Provide the [x, y] coordinate of the cell's center where the given text is located.  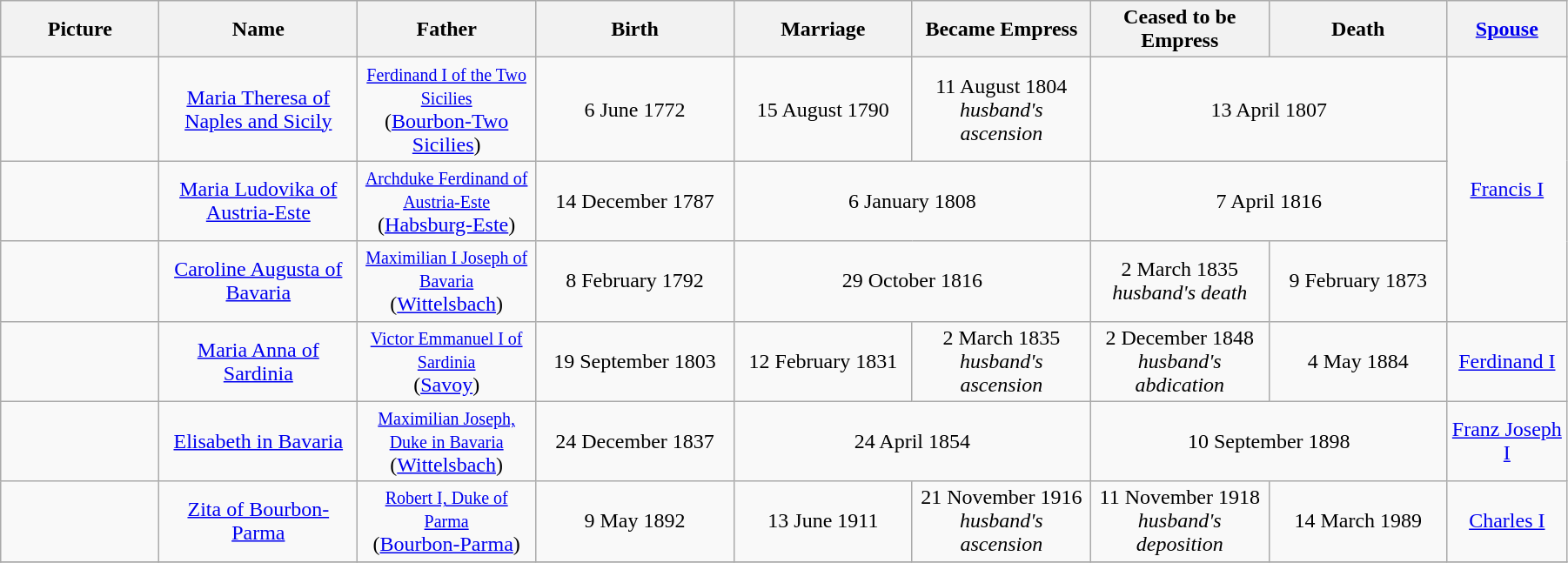
Ferdinand I of the Two Sicilies(Bourbon-Two Sicilies) [447, 110]
7 April 1816 [1269, 201]
4 May 1884 [1357, 361]
19 September 1803 [635, 361]
6 January 1808 [912, 201]
2 March 1835husband's ascension [1001, 361]
21 November 1916husband's ascension [1001, 521]
Charles I [1507, 521]
Maria Ludovika of Austria-Este [258, 201]
Archduke Ferdinand of Austria-Este(Habsburg-Este) [447, 201]
11 August 1804 husband's ascension [1001, 110]
24 April 1854 [912, 441]
Francis I [1507, 190]
Marriage [823, 30]
29 October 1816 [912, 281]
2 December 1848husband's abdication [1180, 361]
Zita of Bourbon-Parma [258, 521]
11 November 1918husband's deposition [1180, 521]
Death [1357, 30]
Name [258, 30]
15 August 1790 [823, 110]
8 February 1792 [635, 281]
2 March 1835husband's death [1180, 281]
6 June 1772 [635, 110]
Father [447, 30]
Maximilian I Joseph of Bavaria(Wittelsbach) [447, 281]
Ferdinand I [1507, 361]
Elisabeth in Bavaria [258, 441]
Maria Anna of Sardinia [258, 361]
14 March 1989 [1357, 521]
Ceased to be Empress [1180, 30]
Birth [635, 30]
9 February 1873 [1357, 281]
Became Empress [1001, 30]
Robert I, Duke of Parma(Bourbon-Parma) [447, 521]
Victor Emmanuel I of Sardinia(Savoy) [447, 361]
Franz Joseph I [1507, 441]
14 December 1787 [635, 201]
12 February 1831 [823, 361]
24 December 1837 [635, 441]
Spouse [1507, 30]
10 September 1898 [1269, 441]
Picture [80, 30]
Maximilian Joseph, Duke in Bavaria(Wittelsbach) [447, 441]
13 June 1911 [823, 521]
9 May 1892 [635, 521]
Maria Theresa of Naples and Sicily [258, 110]
Caroline Augusta of Bavaria [258, 281]
13 April 1807 [1269, 110]
